Determine the [X, Y] coordinate at the center of the cell enclosing the given text.  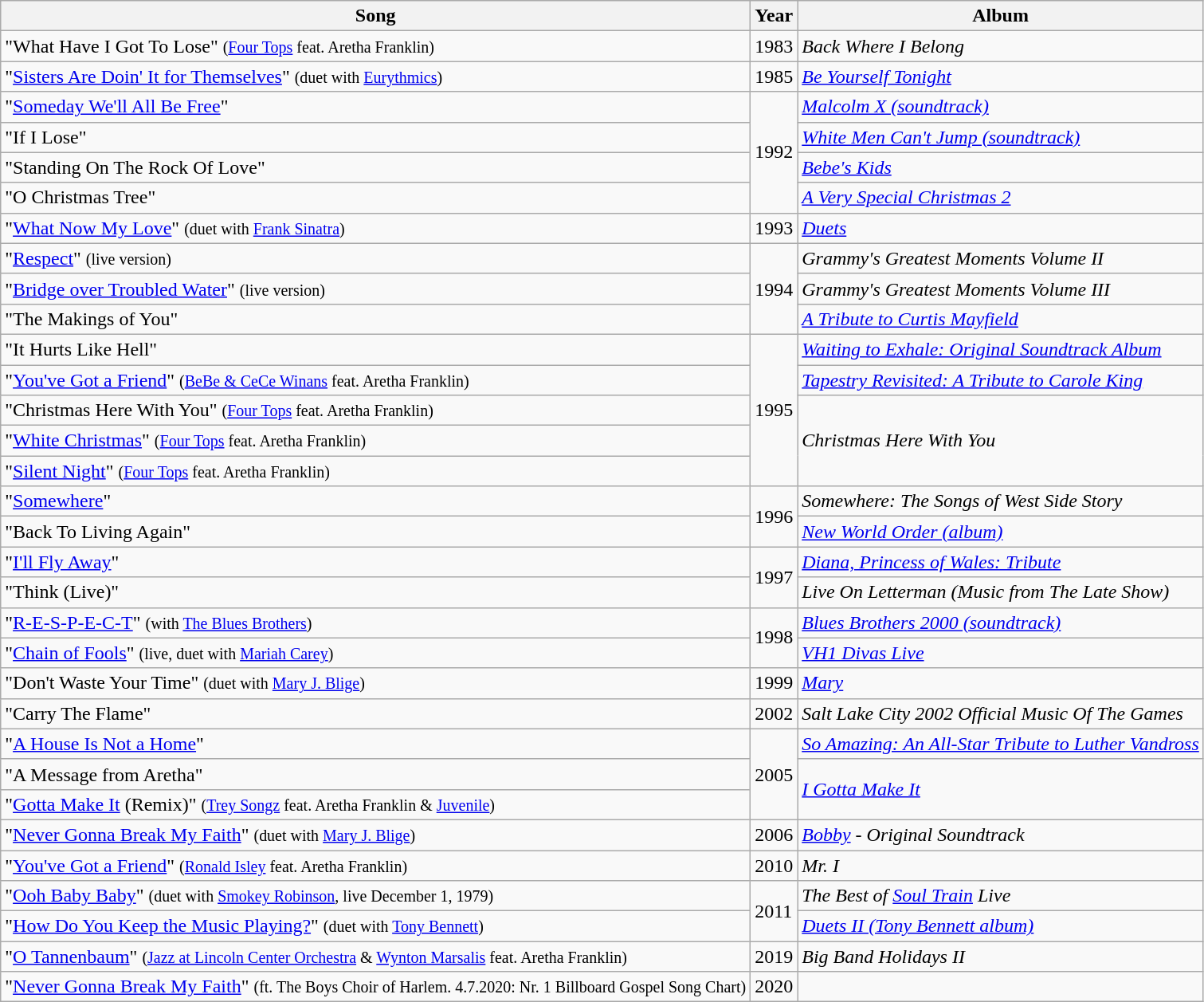
"Back To Living Again" [376, 532]
2019 [775, 957]
Somewhere: The Songs of West Side Story [1001, 501]
1995 [775, 410]
"Christmas Here With You" (Four Tops feat. Aretha Franklin) [376, 411]
New World Order (album) [1001, 532]
Blues Brothers 2000 (soundtrack) [1001, 623]
"Chain of Fools" (live, duet with Mariah Carey) [376, 653]
Mary [1001, 683]
Malcolm X (soundtrack) [1001, 107]
So Amazing: An All-Star Tribute to Luther Vandross [1001, 744]
"Never Gonna Break My Faith" (ft. The Boys Choir of Harlem. 4.7.2020: Nr. 1 Billboard Gospel Song Chart) [376, 987]
Bobby - Original Soundtrack [1001, 835]
1994 [775, 289]
"You've Got a Friend" (BeBe & CeCe Winans feat. Aretha Franklin) [376, 380]
"Sisters Are Doin' It for Themselves" (duet with Eurythmics) [376, 77]
A Very Special Christmas 2 [1001, 198]
Album [1001, 16]
Tapestry Revisited: A Tribute to Carole King [1001, 380]
Duets [1001, 228]
"What Have I Got To Lose" (Four Tops feat. Aretha Franklin) [376, 46]
2010 [775, 865]
"Never Gonna Break My Faith" (duet with Mary J. Blige) [376, 835]
Song [376, 16]
Grammy's Greatest Moments Volume III [1001, 289]
"Somewhere" [376, 501]
"You've Got a Friend" (Ronald Isley feat. Aretha Franklin) [376, 865]
"Bridge over Troubled Water" (live version) [376, 289]
1985 [775, 77]
"Think (Live)" [376, 592]
VH1 Divas Live [1001, 653]
Diana, Princess of Wales: Tribute [1001, 562]
Big Band Holidays II [1001, 957]
"Silent Night" (Four Tops feat. Aretha Franklin) [376, 471]
White Men Can't Jump (soundtrack) [1001, 137]
Grammy's Greatest Moments Volume II [1001, 258]
"How Do You Keep the Music Playing?" (duet with Tony Bennett) [376, 926]
"If I Lose" [376, 137]
Be Yourself Tonight [1001, 77]
"O Tannenbaum" (Jazz at Lincoln Center Orchestra & Wynton Marsalis feat. Aretha Franklin) [376, 957]
Salt Lake City 2002 Official Music Of The Games [1001, 713]
1983 [775, 46]
Waiting to Exhale: Original Soundtrack Album [1001, 349]
1999 [775, 683]
Bebe's Kids [1001, 167]
"The Makings of You" [376, 319]
I Gotta Make It [1001, 789]
"Don't Waste Your Time" (duet with Mary J. Blige) [376, 683]
Back Where I Belong [1001, 46]
"What Now My Love" (duet with Frank Sinatra) [376, 228]
1996 [775, 517]
"Gotta Make It (Remix)" (Trey Songz feat. Aretha Franklin & Juvenile) [376, 804]
1993 [775, 228]
Mr. I [1001, 865]
Live On Letterman (Music from The Late Show) [1001, 592]
2005 [775, 774]
"Respect" (live version) [376, 258]
"Standing On The Rock Of Love" [376, 167]
"Someday We'll All Be Free" [376, 107]
"Carry The Flame" [376, 713]
Christmas Here With You [1001, 441]
1998 [775, 638]
Duets II (Tony Bennett album) [1001, 926]
2011 [775, 911]
Year [775, 16]
"A Message from Aretha" [376, 774]
2020 [775, 987]
2006 [775, 835]
"O Christmas Tree" [376, 198]
1992 [775, 152]
A Tribute to Curtis Mayfield [1001, 319]
1997 [775, 577]
"A House Is Not a Home" [376, 744]
"Ooh Baby Baby" (duet with Smokey Robinson, live December 1, 1979) [376, 896]
The Best of Soul Train Live [1001, 896]
"White Christmas" (Four Tops feat. Aretha Franklin) [376, 441]
2002 [775, 713]
"R-E-S-P-E-C-T" (with The Blues Brothers) [376, 623]
"I'll Fly Away" [376, 562]
"It Hurts Like Hell" [376, 349]
